Identify which cell holds the provided text, then report its [X, Y] central coordinate. 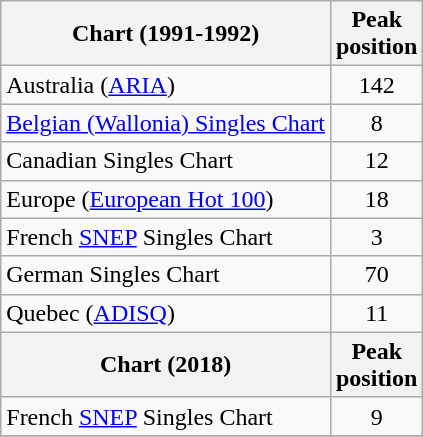
9 [376, 416]
Australia (ARIA) [166, 85]
142 [376, 85]
Belgian (Wallonia) Singles Chart [166, 123]
3 [376, 237]
Quebec (ADISQ) [166, 313]
11 [376, 313]
Chart (1991-1992) [166, 34]
Europe (European Hot 100) [166, 199]
Canadian Singles Chart [166, 161]
70 [376, 275]
18 [376, 199]
12 [376, 161]
German Singles Chart [166, 275]
8 [376, 123]
Chart (2018) [166, 364]
